From the cell containing the given text, extract its center point as (x, y) coordinate. 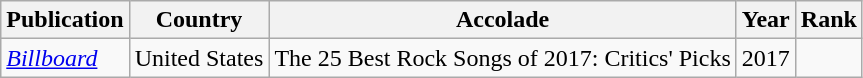
Country (199, 20)
United States (199, 58)
Accolade (502, 20)
Billboard (65, 58)
Publication (65, 20)
2017 (766, 58)
The 25 Best Rock Songs of 2017: Critics' Picks (502, 58)
Year (766, 20)
Rank (828, 20)
